Search for the cell housing the specified text and yield its [x, y] center coordinate. 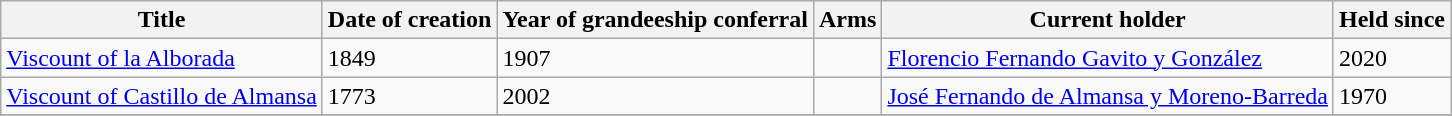
1970 [1392, 96]
Held since [1392, 20]
Arms [847, 20]
José Fernando de Almansa y Moreno-Barreda [1108, 96]
Viscount of Castillo de Almansa [162, 96]
2020 [1392, 58]
2002 [656, 96]
Date of creation [410, 20]
1773 [410, 96]
Viscount of la Alborada [162, 58]
1907 [656, 58]
Year of grandeeship conferral [656, 20]
Title [162, 20]
1849 [410, 58]
Current holder [1108, 20]
Florencio Fernando Gavito y González [1108, 58]
